Capture the cell that displays the provided text and extract its [X, Y] central coordinate. 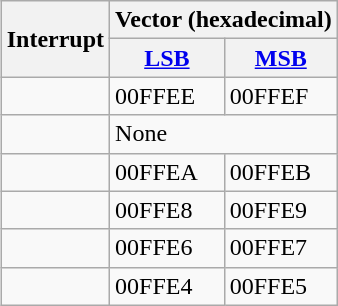
00FFEA [168, 172]
00FFE4 [168, 286]
MSB [280, 58]
Interrupt [55, 39]
LSB [168, 58]
00FFEE [168, 96]
00FFEF [280, 96]
00FFE7 [280, 248]
00FFEB [280, 172]
00FFE6 [168, 248]
00FFE5 [280, 286]
00FFE8 [168, 210]
Vector (hexadecimal) [224, 20]
None [224, 134]
00FFE9 [280, 210]
